Scan for the cell matching the given text and deliver its (X, Y) coordinate at center. 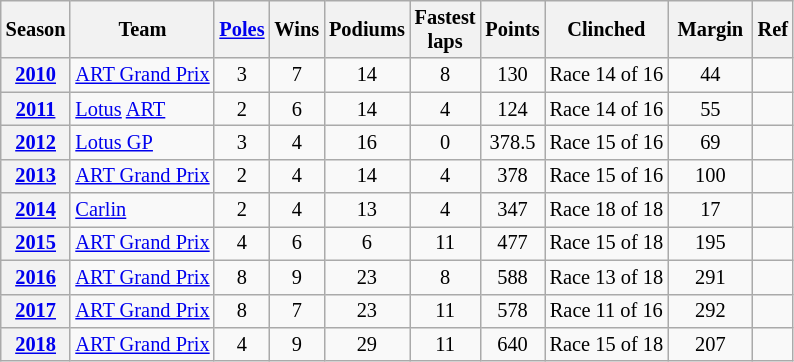
124 (512, 109)
578 (512, 311)
Race 13 of 18 (606, 277)
640 (512, 344)
Margin (710, 29)
0 (446, 142)
2012 (36, 142)
Clinched (606, 29)
Carlin (142, 210)
195 (710, 243)
2018 (36, 344)
378.5 (512, 142)
477 (512, 243)
Race 18 of 18 (606, 210)
17 (710, 210)
Lotus ART (142, 109)
2013 (36, 176)
13 (367, 210)
55 (710, 109)
Poles (242, 29)
44 (710, 75)
207 (710, 344)
2015 (36, 243)
16 (367, 142)
Points (512, 29)
Fastest laps (446, 29)
Wins (296, 29)
Team (142, 29)
292 (710, 311)
2017 (36, 311)
130 (512, 75)
69 (710, 142)
Podiums (367, 29)
2010 (36, 75)
291 (710, 277)
Season (36, 29)
2016 (36, 277)
347 (512, 210)
378 (512, 176)
2011 (36, 109)
2014 (36, 210)
29 (367, 344)
100 (710, 176)
Race 11 of 16 (606, 311)
Ref (773, 29)
588 (512, 277)
Lotus GP (142, 142)
